From the cell containing the given text, extract its center point as (x, y) coordinate. 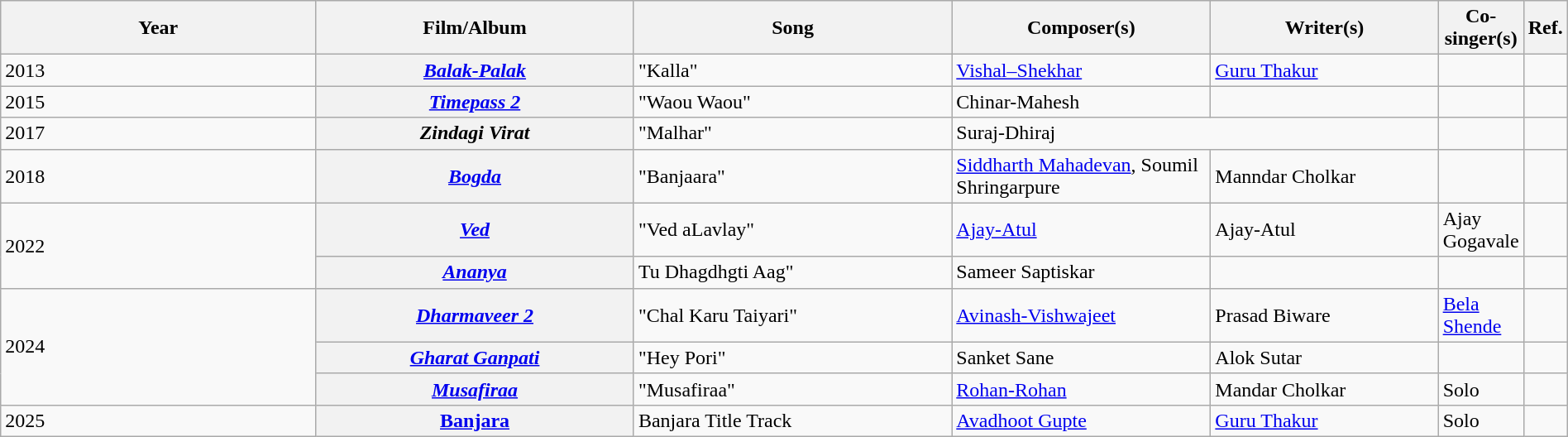
Timepass 2 (475, 102)
"Musafiraa" (792, 389)
Musafiraa (475, 389)
Avadhoot Gupte (1082, 420)
"Kalla" (792, 70)
Bela Shende (1480, 315)
Tu Dhagdhgti Aag" (792, 272)
2022 (159, 245)
Year (159, 28)
Co-singer(s) (1480, 28)
Rohan-Rohan (1082, 389)
Dharmaveer 2 (475, 315)
Balak-Palak (475, 70)
2018 (159, 175)
2015 (159, 102)
Film/Album (475, 28)
Vishal–Shekhar (1082, 70)
Ref. (1545, 28)
Avinash-Vishwajeet (1082, 315)
"Banjaara" (792, 175)
"Malhar" (792, 133)
Sameer Saptiskar (1082, 272)
2017 (159, 133)
Composer(s) (1082, 28)
"Chal Karu Taiyari" (792, 315)
2013 (159, 70)
2025 (159, 420)
Bogda (475, 175)
"Hey Pori" (792, 358)
"Waou Waou" (792, 102)
Ajay Gogavale (1480, 230)
Banjara (475, 420)
Siddharth Mahadevan, Soumil Shringarpure (1082, 175)
Song (792, 28)
Prasad Biware (1325, 315)
Mandar Cholkar (1325, 389)
Writer(s) (1325, 28)
Sanket Sane (1082, 358)
Zindagi Virat (475, 133)
2024 (159, 346)
"Ved aLavlay" (792, 230)
Chinar-Mahesh (1082, 102)
Banjara Title Track (792, 420)
Ved (475, 230)
Gharat Ganpati (475, 358)
Ananya (475, 272)
Alok Sutar (1325, 358)
Suraj-Dhiraj (1195, 133)
Manndar Cholkar (1325, 175)
